Return [x, y] of the center of cell containing provided text 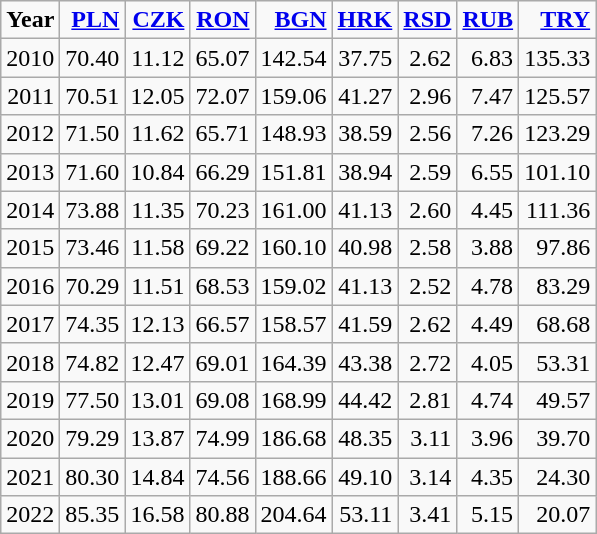
37.75 [365, 58]
12.47 [158, 362]
85.35 [92, 515]
RON [222, 20]
4.45 [488, 210]
43.38 [365, 362]
39.70 [558, 438]
123.29 [558, 134]
53.11 [365, 515]
186.68 [294, 438]
71.60 [92, 172]
6.55 [488, 172]
97.86 [558, 248]
49.10 [365, 477]
49.57 [558, 400]
20.07 [558, 515]
3.11 [428, 438]
5.15 [488, 515]
11.58 [158, 248]
65.71 [222, 134]
68.68 [558, 324]
2017 [30, 324]
13.87 [158, 438]
41.27 [365, 96]
80.88 [222, 515]
69.08 [222, 400]
70.29 [92, 286]
2.81 [428, 400]
69.22 [222, 248]
2.58 [428, 248]
HRK [365, 20]
66.57 [222, 324]
160.10 [294, 248]
2.56 [428, 134]
74.99 [222, 438]
11.62 [158, 134]
RSD [428, 20]
CZK [158, 20]
48.35 [365, 438]
3.14 [428, 477]
79.29 [92, 438]
7.26 [488, 134]
2.72 [428, 362]
14.84 [158, 477]
2021 [30, 477]
38.59 [365, 134]
148.93 [294, 134]
151.81 [294, 172]
70.40 [92, 58]
4.35 [488, 477]
77.50 [92, 400]
2013 [30, 172]
142.54 [294, 58]
53.31 [558, 362]
74.82 [92, 362]
2018 [30, 362]
161.00 [294, 210]
44.42 [365, 400]
RUB [488, 20]
40.98 [365, 248]
4.05 [488, 362]
111.36 [558, 210]
188.66 [294, 477]
72.07 [222, 96]
2014 [30, 210]
11.12 [158, 58]
135.33 [558, 58]
2020 [30, 438]
68.53 [222, 286]
2019 [30, 400]
70.23 [222, 210]
24.30 [558, 477]
41.59 [365, 324]
73.46 [92, 248]
74.56 [222, 477]
BGN [294, 20]
12.13 [158, 324]
3.96 [488, 438]
2016 [30, 286]
4.74 [488, 400]
69.01 [222, 362]
4.78 [488, 286]
83.29 [558, 286]
4.49 [488, 324]
6.83 [488, 58]
74.35 [92, 324]
Year [30, 20]
2.59 [428, 172]
3.41 [428, 515]
168.99 [294, 400]
2022 [30, 515]
125.57 [558, 96]
3.88 [488, 248]
11.35 [158, 210]
158.57 [294, 324]
71.50 [92, 134]
73.88 [92, 210]
66.29 [222, 172]
11.51 [158, 286]
159.02 [294, 286]
10.84 [158, 172]
2.60 [428, 210]
2015 [30, 248]
16.58 [158, 515]
2011 [30, 96]
101.10 [558, 172]
38.94 [365, 172]
159.06 [294, 96]
80.30 [92, 477]
13.01 [158, 400]
2010 [30, 58]
TRY [558, 20]
2.52 [428, 286]
7.47 [488, 96]
70.51 [92, 96]
65.07 [222, 58]
204.64 [294, 515]
2.96 [428, 96]
PLN [92, 20]
12.05 [158, 96]
2012 [30, 134]
164.39 [294, 362]
